Provide the (x, y) coordinate of the cell's center where the given text is located.  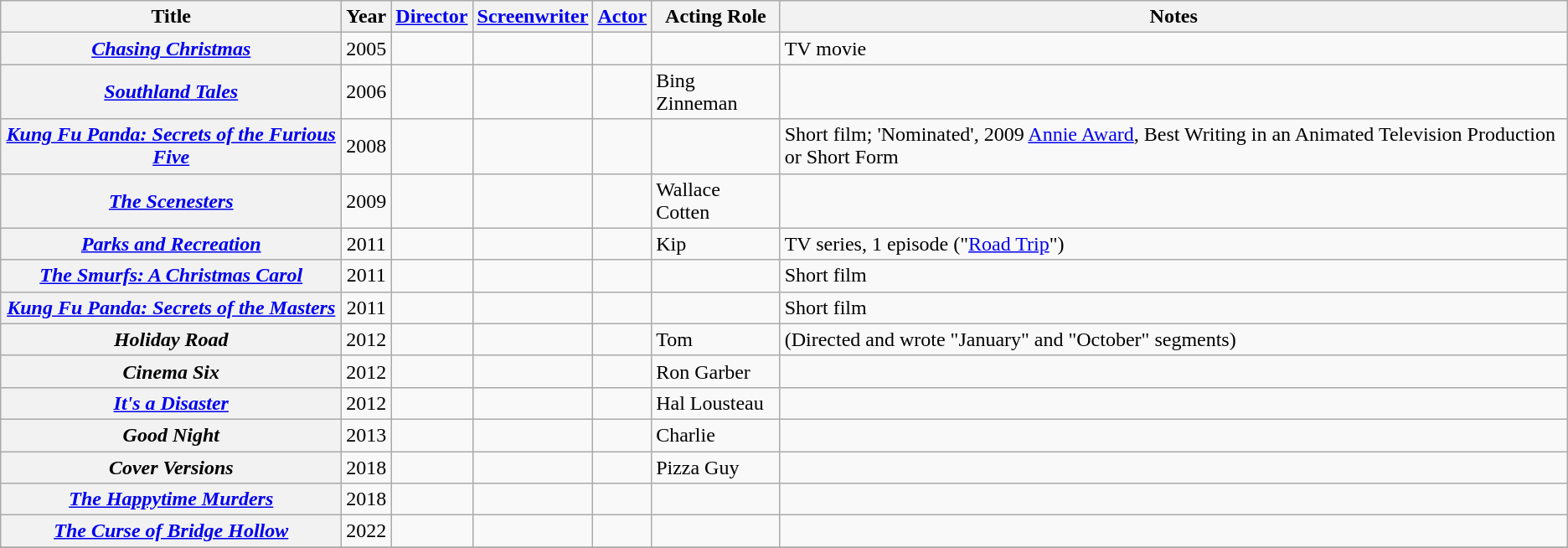
Southland Tales (171, 92)
2005 (367, 49)
Screenwriter (533, 17)
Actor (622, 17)
2013 (367, 435)
2009 (367, 201)
Kung Fu Panda: Secrets of the Furious Five (171, 146)
Cover Versions (171, 467)
2008 (367, 146)
Wallace Cotten (716, 201)
Pizza Guy (716, 467)
2006 (367, 92)
Holiday Road (171, 339)
It's a Disaster (171, 403)
Tom (716, 339)
Year (367, 17)
Acting Role (716, 17)
2022 (367, 531)
Chasing Christmas (171, 49)
Short film; 'Nominated', 2009 Annie Award, Best Writing in an Animated Television Production or Short Form (1173, 146)
The Curse of Bridge Hollow (171, 531)
Cinema Six (171, 371)
TV series, 1 episode ("Road Trip") (1173, 244)
Good Night (171, 435)
Parks and Recreation (171, 244)
Director (432, 17)
(Directed and wrote "January" and "October" segments) (1173, 339)
The Smurfs: A Christmas Carol (171, 276)
Hal Lousteau (716, 403)
Notes (1173, 17)
Kip (716, 244)
The Happytime Murders (171, 499)
TV movie (1173, 49)
The Scenesters (171, 201)
Ron Garber (716, 371)
Charlie (716, 435)
Kung Fu Panda: Secrets of the Masters (171, 308)
Title (171, 17)
Bing Zinneman (716, 92)
